Pinpoint the cell where the given text exists, returning its (X, Y) midpoint coordinate. 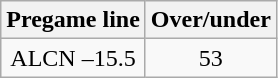
Pregame line (74, 20)
ALCN –15.5 (74, 58)
Over/under (210, 20)
53 (210, 58)
